Detect which cell encompasses the target text, then output its [x, y] center coordinate. 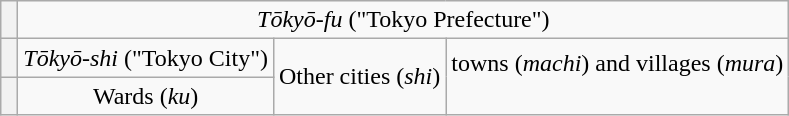
Tōkyō-shi ("Tokyo City") [146, 58]
Tōkyō-fu ("Tokyo Prefecture") [404, 20]
towns (machi) and villages (mura) [618, 77]
Wards (ku) [146, 96]
Other cities (shi) [359, 77]
